Determine the (X, Y) coordinate at the center of the cell enclosing the given text.  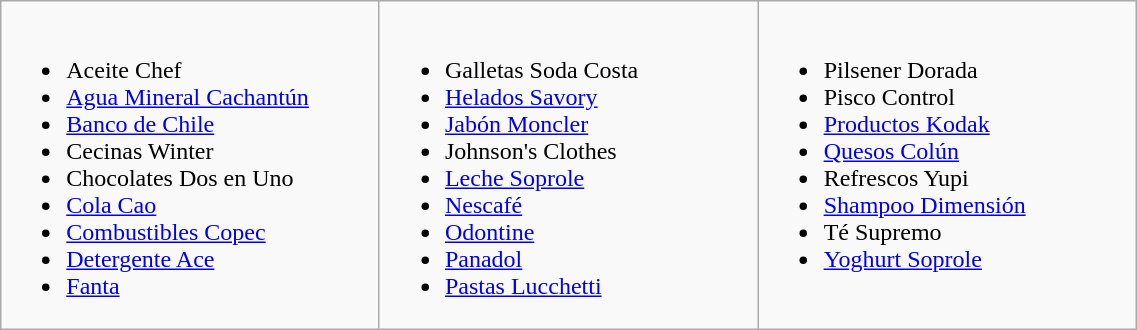
Aceite ChefAgua Mineral CachantúnBanco de ChileCecinas WinterChocolates Dos en UnoCola CaoCombustibles CopecDetergente AceFanta (190, 166)
Galletas Soda CostaHelados SavoryJabón MonclerJohnson's ClothesLeche SoproleNescaféOdontinePanadolPastas Lucchetti (568, 166)
Pilsener DoradaPisco ControlProductos KodakQuesos ColúnRefrescos YupiShampoo DimensiónTé SupremoYoghurt Soprole (948, 166)
